Locate the cell with the specified text and output its (x, y) center coordinate. 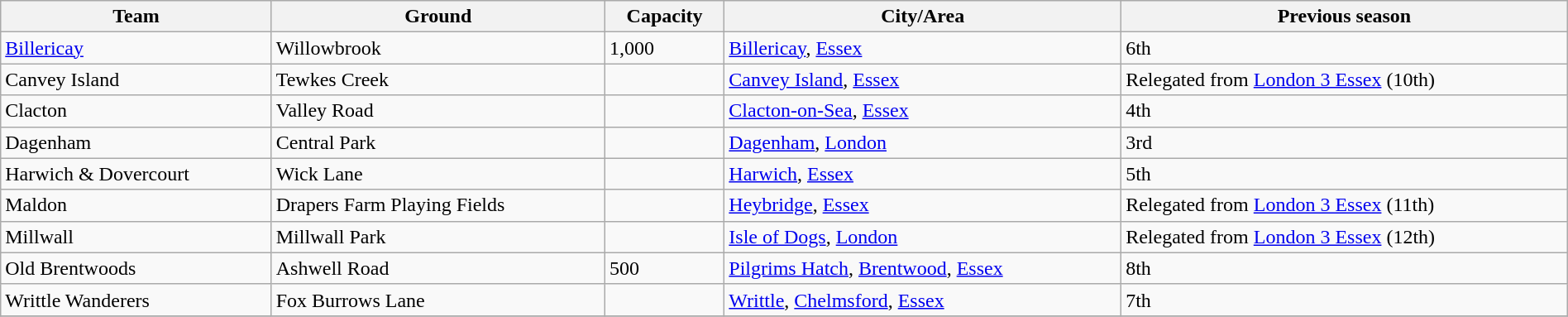
Previous season (1345, 17)
Harwich, Essex (923, 174)
City/Area (923, 17)
Maldon (136, 205)
1,000 (664, 48)
3rd (1345, 142)
Fox Burrows Lane (438, 300)
Willowbrook (438, 48)
8th (1345, 268)
Valley Road (438, 111)
Dagenham, London (923, 142)
Writtle, Chelmsford, Essex (923, 300)
Relegated from London 3 Essex (11th) (1345, 205)
Old Brentwoods (136, 268)
Millwall Park (438, 237)
Harwich & Dovercourt (136, 174)
Dagenham (136, 142)
4th (1345, 111)
Relegated from London 3 Essex (12th) (1345, 237)
Canvey Island (136, 79)
Tewkes Creek (438, 79)
Writtle Wanderers (136, 300)
Canvey Island, Essex (923, 79)
Central Park (438, 142)
Millwall (136, 237)
7th (1345, 300)
6th (1345, 48)
Capacity (664, 17)
Wick Lane (438, 174)
Clacton (136, 111)
Billericay (136, 48)
500 (664, 268)
Relegated from London 3 Essex (10th) (1345, 79)
Heybridge, Essex (923, 205)
Ashwell Road (438, 268)
Drapers Farm Playing Fields (438, 205)
Team (136, 17)
Isle of Dogs, London (923, 237)
5th (1345, 174)
Pilgrims Hatch, Brentwood, Essex (923, 268)
Billericay, Essex (923, 48)
Ground (438, 17)
Clacton-on-Sea, Essex (923, 111)
